Return the (x, y) coordinate for the center point of the cell that contains the specified text.  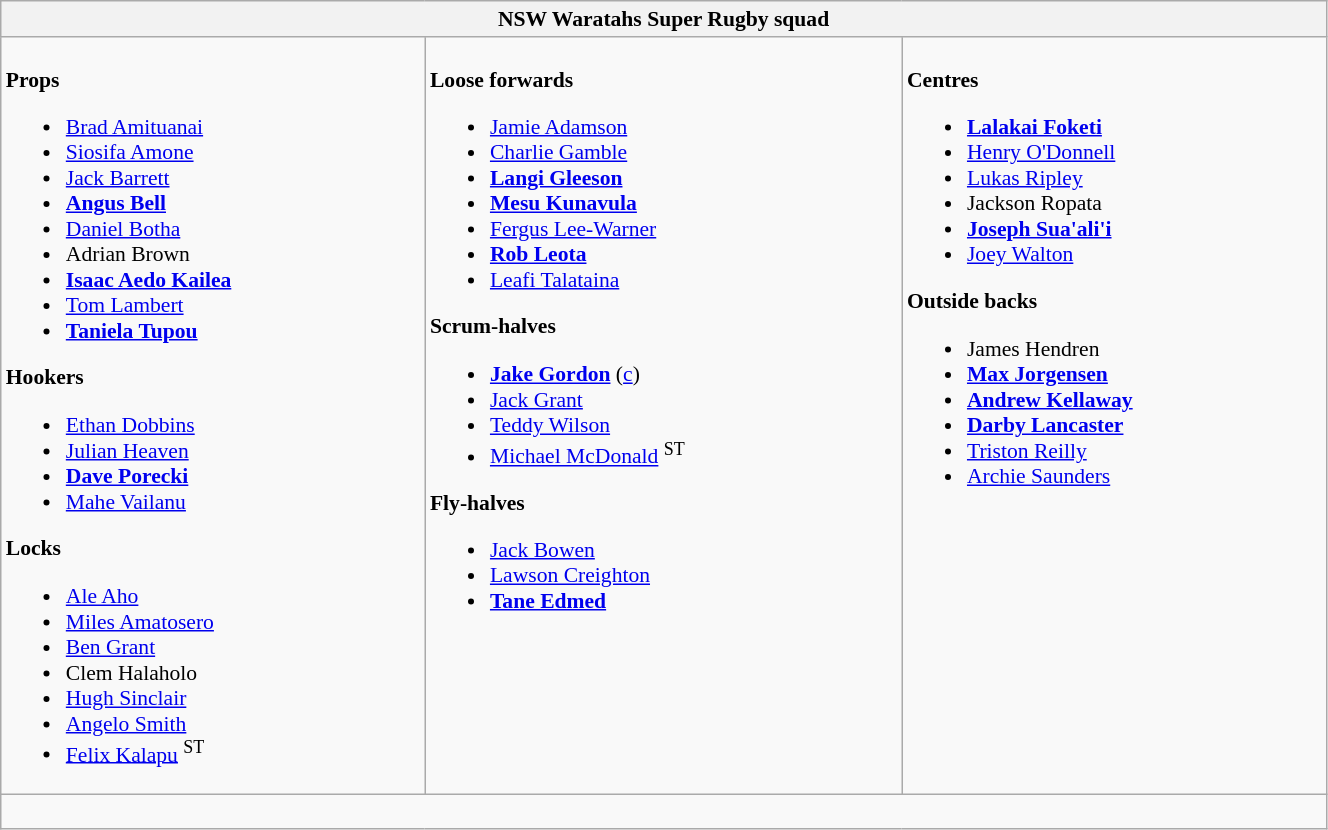
NSW Waratahs Super Rugby squad (664, 19)
